Pinpoint the cell where the given text exists, returning its (X, Y) midpoint coordinate. 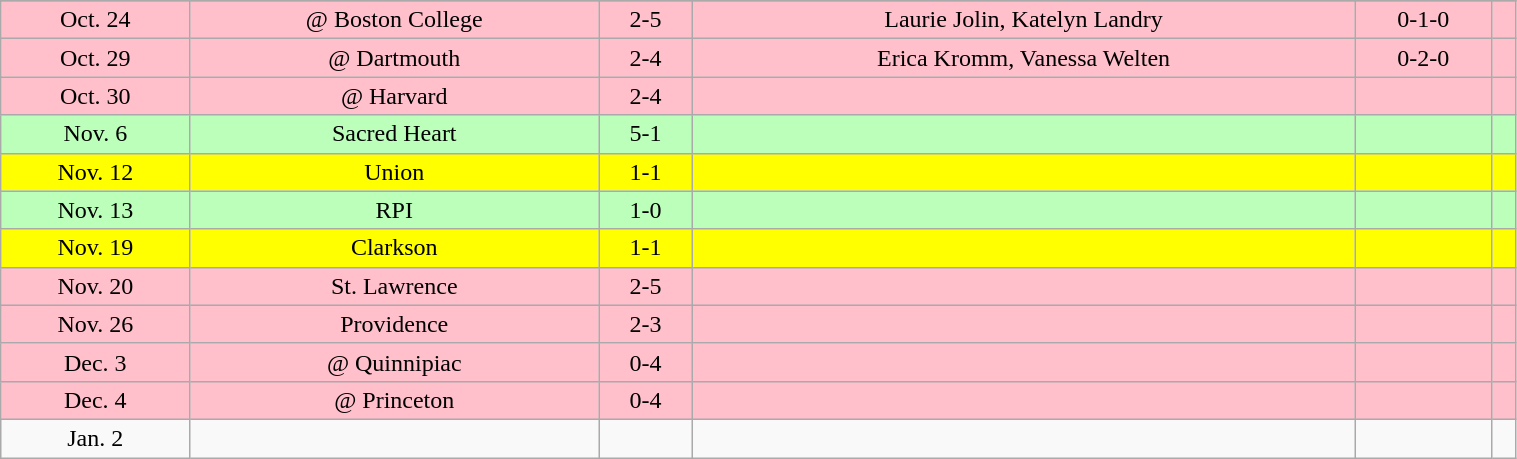
Dec. 3 (96, 362)
Nov. 19 (96, 248)
@ Princeton (394, 400)
Jan. 2 (96, 438)
Oct. 29 (96, 58)
Oct. 30 (96, 96)
Sacred Heart (394, 134)
Nov. 20 (96, 286)
Oct. 24 (96, 20)
2-3 (646, 324)
Clarkson (394, 248)
@ Boston College (394, 20)
St. Lawrence (394, 286)
5-1 (646, 134)
@ Dartmouth (394, 58)
Laurie Jolin, Katelyn Landry (1023, 20)
@ Quinnipiac (394, 362)
Nov. 12 (96, 172)
0-2-0 (1424, 58)
Union (394, 172)
Dec. 4 (96, 400)
Nov. 26 (96, 324)
1-0 (646, 210)
Nov. 6 (96, 134)
0-1-0 (1424, 20)
Providence (394, 324)
Erica Kromm, Vanessa Welten (1023, 58)
RPI (394, 210)
Nov. 13 (96, 210)
@ Harvard (394, 96)
